Provide the [X, Y] coordinate of the cell's center where the given text is located.  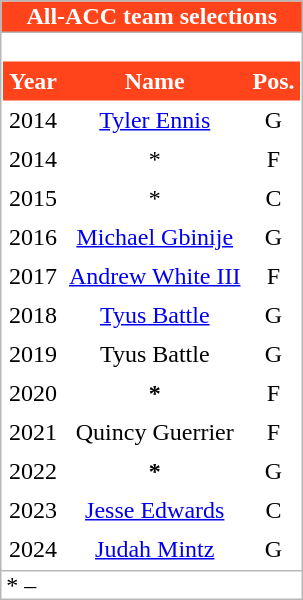
2023 [33, 510]
Judah Mintz [154, 550]
* – [152, 585]
Quincy Guerrier [154, 432]
Name [154, 82]
2019 [33, 354]
Jesse Edwards [154, 510]
2021 [33, 432]
Michael Gbinije [154, 238]
2024 [33, 550]
2018 [33, 316]
Pos. [273, 82]
Tyler Ennis [154, 120]
All-ACC team selections [152, 17]
2022 [33, 472]
2017 [33, 276]
2015 [33, 198]
Year [33, 82]
2016 [33, 238]
2020 [33, 394]
Andrew White III [154, 276]
